Determine the [x, y] coordinate at the center of the cell enclosing the given text.  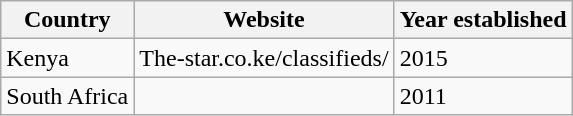
Kenya [68, 58]
The-star.co.ke/classifieds/ [264, 58]
Year established [483, 20]
Website [264, 20]
2015 [483, 58]
Country [68, 20]
South Africa [68, 96]
2011 [483, 96]
